From the cell containing the given text, extract its center point as (x, y) coordinate. 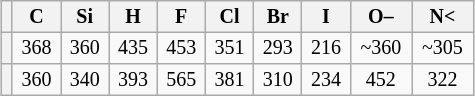
Cl (229, 16)
368 (36, 48)
Si (85, 16)
452 (380, 80)
216 (326, 48)
351 (229, 48)
H (133, 16)
310 (278, 80)
~360 (380, 48)
F (181, 16)
435 (133, 48)
O– (380, 16)
N< (443, 16)
565 (181, 80)
~305 (443, 48)
I (326, 16)
340 (85, 80)
322 (443, 80)
381 (229, 80)
C (36, 16)
293 (278, 48)
234 (326, 80)
393 (133, 80)
Br (278, 16)
453 (181, 48)
